For the text-containing cell, return its midpoint in (x, y) coordinate format. 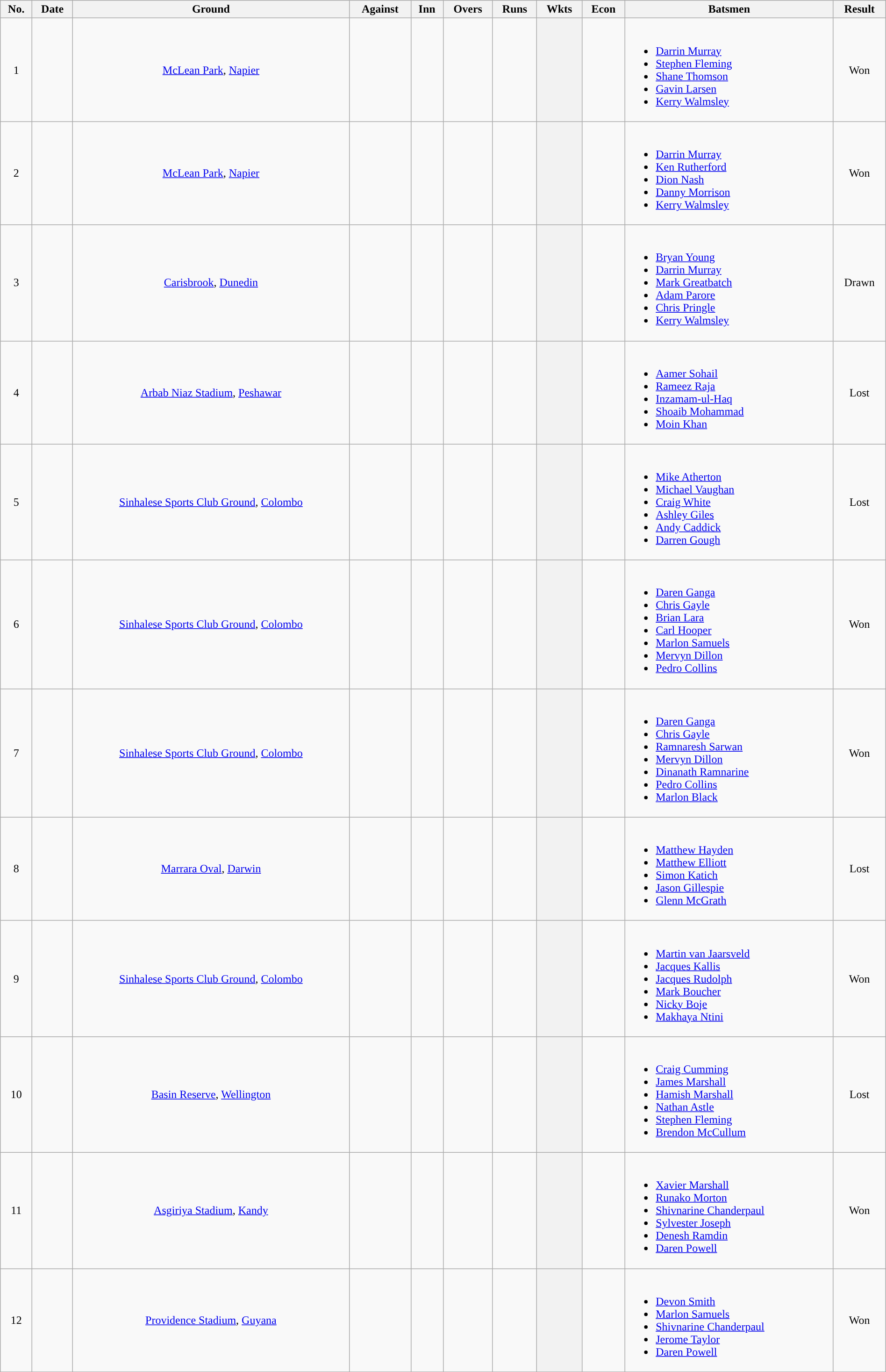
9 (16, 978)
Inn (427, 9)
Marrara Oval, Darwin (211, 869)
Providence Stadium, Guyana (211, 1320)
Econ (603, 9)
No. (16, 9)
Batsmen (729, 9)
Darrin MurrayStephen FlemingShane ThomsonGavin LarsenKerry Walmsley (729, 70)
Date (52, 9)
Ground (211, 9)
5 (16, 502)
2 (16, 173)
1 (16, 70)
Devon SmithMarlon SamuelsShivnarine ChanderpaulJerome TaylorDaren Powell (729, 1320)
Daren GangaChris GayleBrian LaraCarl HooperMarlon SamuelsMervyn DillonPedro Collins (729, 625)
10 (16, 1094)
11 (16, 1210)
12 (16, 1320)
4 (16, 393)
Craig CummingJames MarshallHamish MarshallNathan AstleStephen FlemingBrendon McCullum (729, 1094)
8 (16, 869)
Carisbrook, Dunedin (211, 283)
Aamer SohailRameez RajaInzamam-ul-HaqShoaib MohammadMoin Khan (729, 393)
Matthew HaydenMatthew ElliottSimon KatichJason GillespieGlenn McGrath (729, 869)
Bryan YoungDarrin MurrayMark GreatbatchAdam ParoreChris PringleKerry Walmsley (729, 283)
Basin Reserve, Wellington (211, 1094)
Xavier MarshallRunako MortonShivnarine ChanderpaulSylvester JosephDenesh RamdinDaren Powell (729, 1210)
6 (16, 625)
Drawn (859, 283)
3 (16, 283)
Daren GangaChris GayleRamnaresh SarwanMervyn DillonDinanath RamnarinePedro CollinsMarlon Black (729, 753)
7 (16, 753)
Martin van JaarsveldJacques KallisJacques RudolphMark BoucherNicky BojeMakhaya Ntini (729, 978)
Mike AthertonMichael VaughanCraig WhiteAshley GilesAndy CaddickDarren Gough (729, 502)
Result (859, 9)
Wkts (559, 9)
Overs (468, 9)
Asgiriya Stadium, Kandy (211, 1210)
Arbab Niaz Stadium, Peshawar (211, 393)
Against (380, 9)
Runs (514, 9)
Darrin MurrayKen RutherfordDion NashDanny MorrisonKerry Walmsley (729, 173)
